Extract the [X, Y] coordinate from the center of the cell holding the provided text.  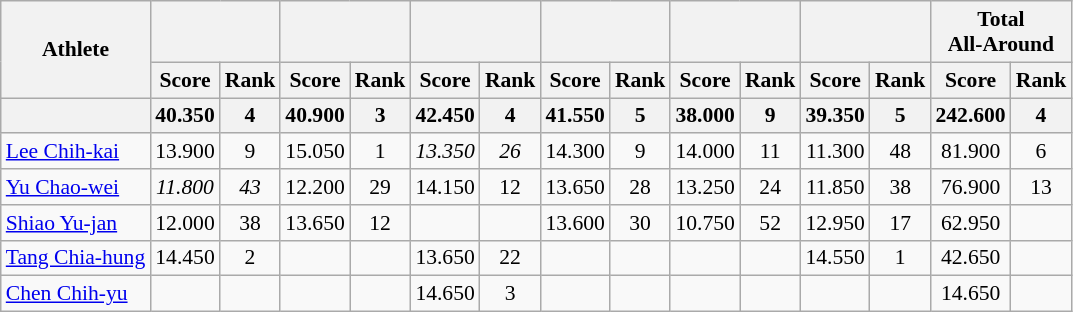
11.800 [184, 187]
Yu Chao-wei [76, 187]
13 [1042, 187]
2 [250, 258]
Athlete [76, 50]
12.200 [314, 187]
11.300 [834, 152]
Chen Chih-yu [76, 294]
13.350 [444, 152]
81.900 [970, 152]
48 [900, 152]
62.950 [970, 223]
39.350 [834, 116]
24 [770, 187]
14.000 [704, 152]
26 [510, 152]
52 [770, 223]
76.900 [970, 187]
14.300 [574, 152]
Shiao Yu-jan [76, 223]
22 [510, 258]
14.550 [834, 258]
Lee Chih-kai [76, 152]
11 [770, 152]
6 [1042, 152]
13.250 [704, 187]
42.450 [444, 116]
17 [900, 223]
13.900 [184, 152]
43 [250, 187]
41.550 [574, 116]
12.000 [184, 223]
40.900 [314, 116]
29 [380, 187]
40.350 [184, 116]
242.600 [970, 116]
15.050 [314, 152]
42.650 [970, 258]
30 [640, 223]
10.750 [704, 223]
Tang Chia-hung [76, 258]
TotalAll-Around [1000, 32]
14.150 [444, 187]
12.950 [834, 223]
38.000 [704, 116]
28 [640, 187]
14.450 [184, 258]
13.600 [574, 223]
11.850 [834, 187]
